Search for the cell housing the specified text and yield its (x, y) center coordinate. 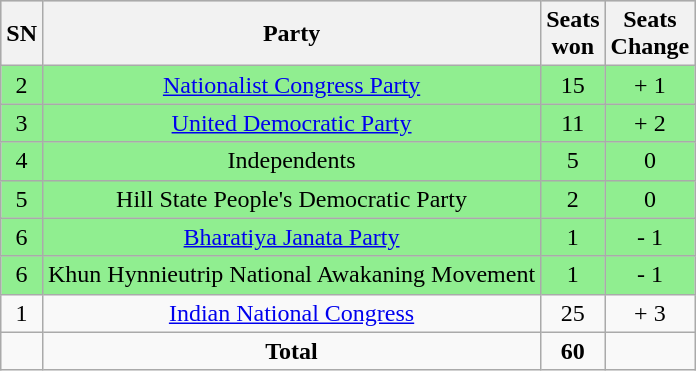
SeatsChange (650, 34)
Party (291, 34)
11 (573, 123)
3 (22, 123)
Seatswon (573, 34)
15 (573, 85)
+ 2 (650, 123)
Nationalist Congress Party (291, 85)
Independents (291, 161)
Khun Hynnieutrip National Awakaning Movement (291, 275)
Bharatiya Janata Party (291, 237)
SN (22, 34)
Hill State People's Democratic Party (291, 199)
Indian National Congress (291, 313)
25 (573, 313)
4 (22, 161)
United Democratic Party (291, 123)
+ 3 (650, 313)
+ 1 (650, 85)
Total (291, 351)
60 (573, 351)
